Pinpoint the cell where the given text exists, returning its [x, y] midpoint coordinate. 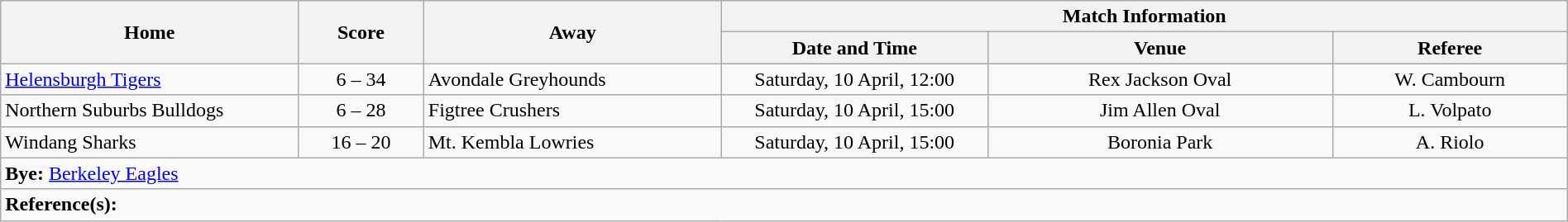
Helensburgh Tigers [150, 79]
A. Riolo [1450, 142]
Bye: Berkeley Eagles [784, 173]
16 – 20 [361, 142]
Date and Time [854, 48]
Northern Suburbs Bulldogs [150, 111]
Figtree Crushers [572, 111]
W. Cambourn [1450, 79]
Mt. Kembla Lowries [572, 142]
Saturday, 10 April, 12:00 [854, 79]
Home [150, 32]
Avondale Greyhounds [572, 79]
Jim Allen Oval [1159, 111]
Reference(s): [784, 205]
6 – 28 [361, 111]
Venue [1159, 48]
Away [572, 32]
L. Volpato [1450, 111]
Windang Sharks [150, 142]
6 – 34 [361, 79]
Match Information [1145, 17]
Referee [1450, 48]
Boronia Park [1159, 142]
Score [361, 32]
Rex Jackson Oval [1159, 79]
